From the cell containing the given text, extract its center point as (X, Y) coordinate. 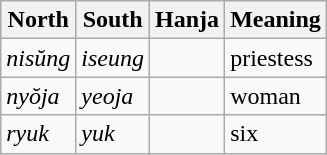
woman (276, 96)
priestess (276, 58)
nisŭng (38, 58)
North (38, 20)
yeoja (113, 96)
ryuk (38, 134)
nyŏja (38, 96)
six (276, 134)
Meaning (276, 20)
iseung (113, 58)
Hanja (188, 20)
South (113, 20)
yuk (113, 134)
